Extract the (X, Y) coordinate from the center of the cell holding the provided text.  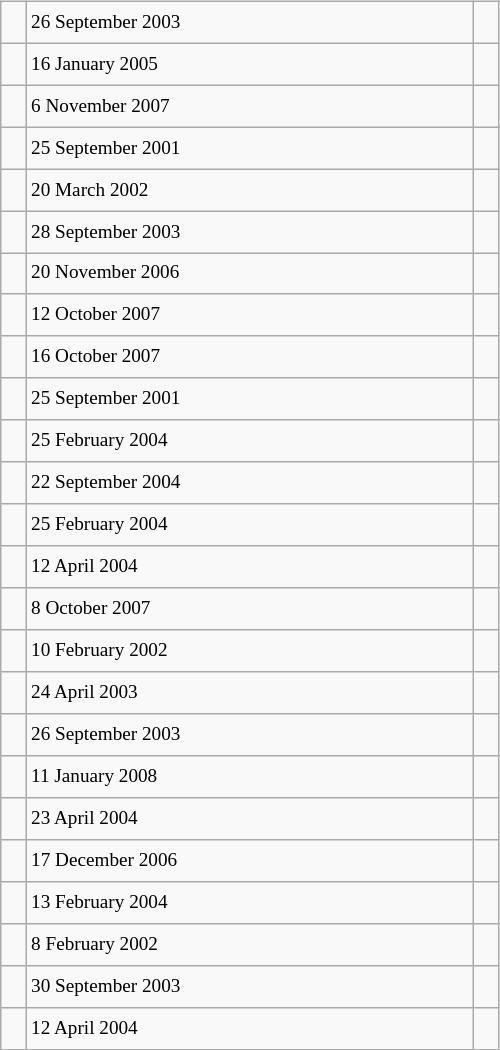
17 December 2006 (249, 861)
12 October 2007 (249, 315)
16 January 2005 (249, 64)
16 October 2007 (249, 357)
28 September 2003 (249, 232)
30 September 2003 (249, 986)
6 November 2007 (249, 106)
20 November 2006 (249, 274)
20 March 2002 (249, 190)
13 February 2004 (249, 902)
10 February 2002 (249, 651)
24 April 2003 (249, 693)
11 January 2008 (249, 777)
8 October 2007 (249, 609)
23 April 2004 (249, 819)
8 February 2002 (249, 944)
22 September 2004 (249, 483)
